Return the [x, y] coordinate for the center point of the cell that contains the specified text.  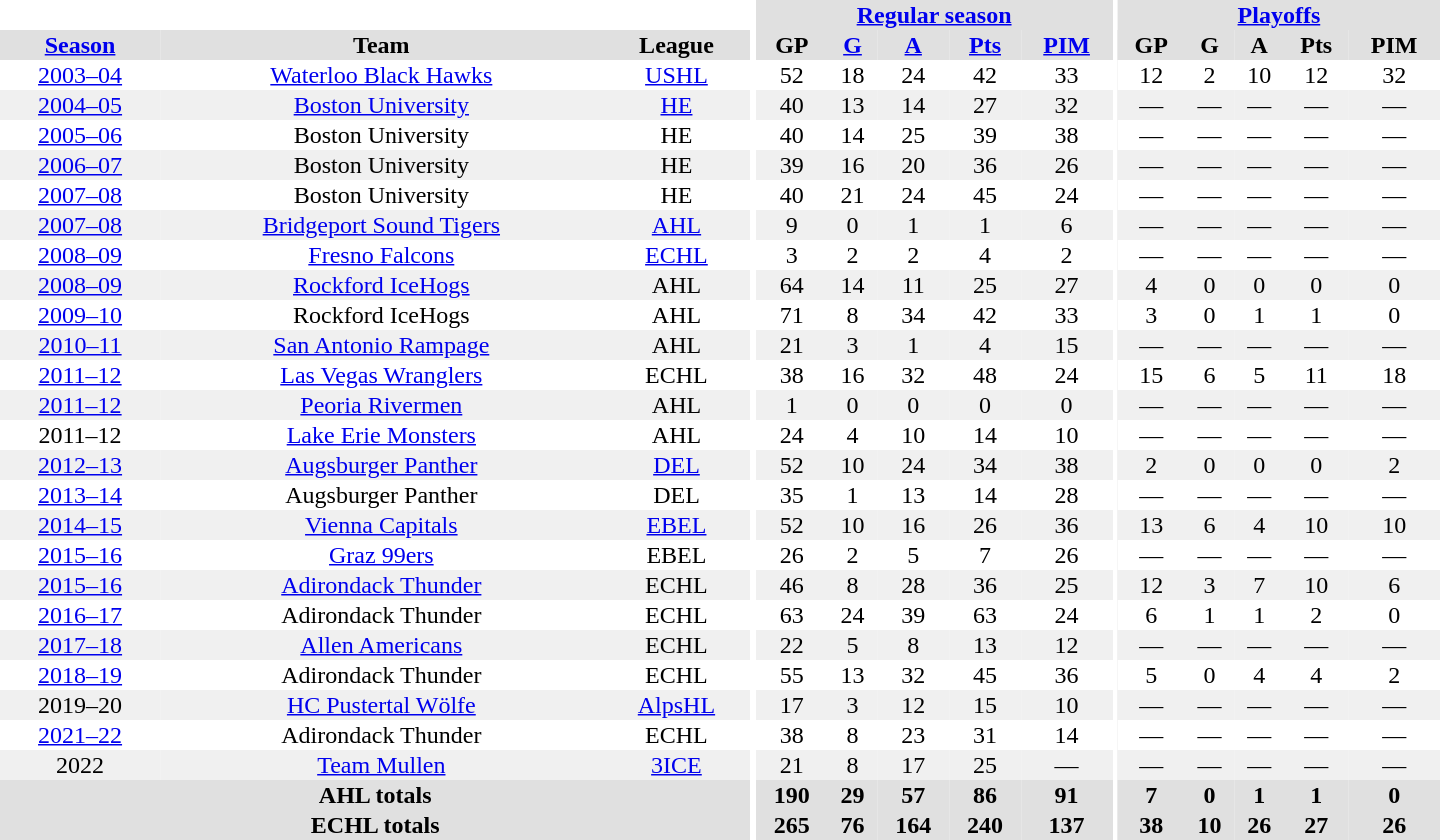
2010–11 [80, 345]
2016–17 [80, 615]
San Antonio Rampage [381, 345]
71 [792, 315]
Team [381, 45]
31 [985, 735]
Season [80, 45]
2021–22 [80, 735]
ECHL totals [375, 825]
3ICE [677, 765]
265 [792, 825]
2017–18 [80, 645]
23 [913, 735]
2013–14 [80, 495]
Vienna Capitals [381, 525]
48 [985, 375]
86 [985, 795]
57 [913, 795]
2019–20 [80, 705]
35 [792, 495]
Waterloo Black Hawks [381, 75]
2003–04 [80, 75]
9 [792, 225]
AHL totals [375, 795]
AlpsHL [677, 705]
20 [913, 165]
190 [792, 795]
Allen Americans [381, 645]
2006–07 [80, 165]
22 [792, 645]
29 [853, 795]
Playoffs [1279, 15]
2014–15 [80, 525]
HC Pustertal Wölfe [381, 705]
164 [913, 825]
Graz 99ers [381, 555]
Peoria Rivermen [381, 405]
Las Vegas Wranglers [381, 375]
137 [1066, 825]
League [677, 45]
Fresno Falcons [381, 255]
Regular season [934, 15]
Team Mullen [381, 765]
2012–13 [80, 465]
2018–19 [80, 675]
76 [853, 825]
2005–06 [80, 135]
91 [1066, 795]
2009–10 [80, 315]
Lake Erie Monsters [381, 435]
64 [792, 285]
2004–05 [80, 105]
2022 [80, 765]
46 [792, 585]
Bridgeport Sound Tigers [381, 225]
240 [985, 825]
USHL [677, 75]
55 [792, 675]
